Find where the given text appears and provide that cell's center as [x, y] coordinate. 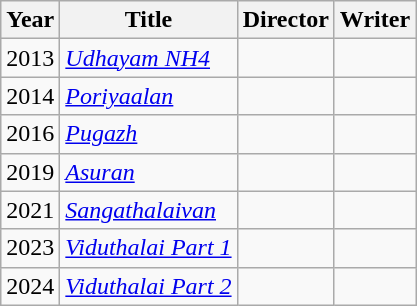
Year [30, 20]
2023 [30, 248]
Asuran [148, 172]
2013 [30, 58]
2024 [30, 286]
Director [286, 20]
Poriyaalan [148, 96]
2021 [30, 210]
Writer [374, 20]
Sangathalaivan [148, 210]
Udhayam NH4 [148, 58]
2019 [30, 172]
2016 [30, 134]
Title [148, 20]
2014 [30, 96]
Viduthalai Part 2 [148, 286]
Viduthalai Part 1 [148, 248]
Pugazh [148, 134]
